For the text-containing cell, return its midpoint in [X, Y] coordinate format. 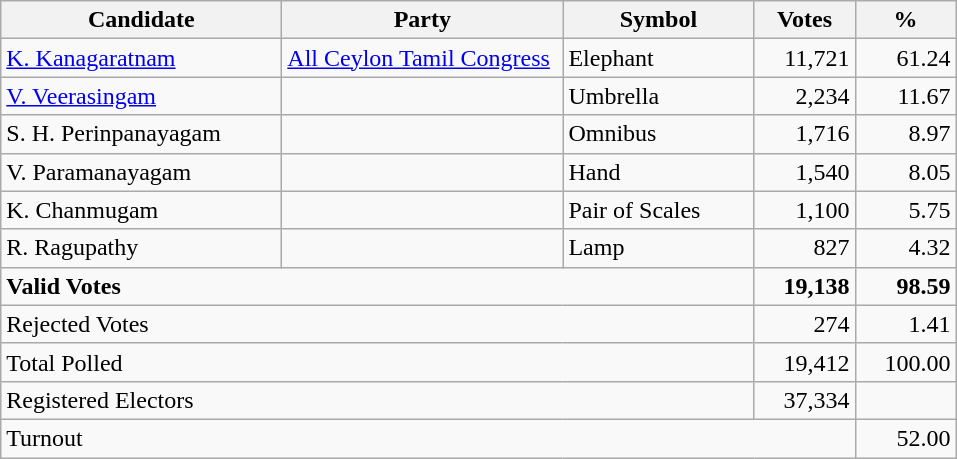
4.32 [906, 248]
827 [804, 248]
Elephant [658, 58]
98.59 [906, 286]
61.24 [906, 58]
19,138 [804, 286]
Votes [804, 20]
R. Ragupathy [142, 248]
Total Polled [378, 362]
V. Veerasingam [142, 96]
V. Paramanayagam [142, 172]
Turnout [428, 438]
274 [804, 324]
1,100 [804, 210]
5.75 [906, 210]
All Ceylon Tamil Congress [422, 58]
Rejected Votes [378, 324]
1,716 [804, 134]
52.00 [906, 438]
8.97 [906, 134]
Party [422, 20]
100.00 [906, 362]
% [906, 20]
Registered Electors [378, 400]
1,540 [804, 172]
Umbrella [658, 96]
1.41 [906, 324]
Pair of Scales [658, 210]
Lamp [658, 248]
Symbol [658, 20]
19,412 [804, 362]
Valid Votes [378, 286]
11,721 [804, 58]
11.67 [906, 96]
37,334 [804, 400]
K. Chanmugam [142, 210]
Hand [658, 172]
2,234 [804, 96]
8.05 [906, 172]
Candidate [142, 20]
S. H. Perinpanayagam [142, 134]
K. Kanagaratnam [142, 58]
Omnibus [658, 134]
